Find where the given text appears and provide that cell's center as (x, y) coordinate. 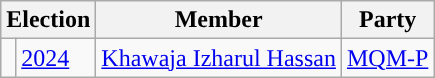
Member (219, 20)
Khawaja Izharul Hassan (219, 58)
Election (48, 20)
2024 (56, 58)
Party (387, 20)
MQM-P (387, 58)
